Find where the given text appears and provide that cell's center as (x, y) coordinate. 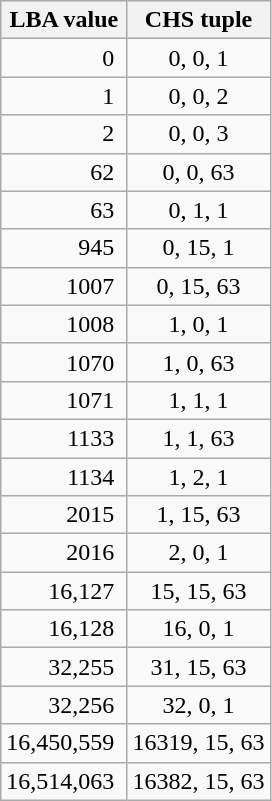
LBA value (64, 20)
1134 (64, 477)
1, 15, 63 (198, 515)
1133 (64, 438)
0, 0, 2 (198, 96)
0, 15, 63 (198, 286)
63 (64, 210)
32,255 (64, 667)
16,514,063 (64, 781)
1 (64, 96)
1070 (64, 362)
2016 (64, 553)
1, 0, 1 (198, 324)
2, 0, 1 (198, 553)
62 (64, 172)
16,128 (64, 629)
0, 0, 1 (198, 58)
2015 (64, 515)
0, 1, 1 (198, 210)
945 (64, 248)
31, 15, 63 (198, 667)
15, 15, 63 (198, 591)
16382, 15, 63 (198, 781)
32,256 (64, 705)
16,450,559 (64, 743)
2 (64, 134)
1, 1, 63 (198, 438)
1071 (64, 400)
1, 1, 1 (198, 400)
16, 0, 1 (198, 629)
1007 (64, 286)
0, 0, 3 (198, 134)
1, 0, 63 (198, 362)
16319, 15, 63 (198, 743)
1, 2, 1 (198, 477)
0 (64, 58)
0, 0, 63 (198, 172)
16,127 (64, 591)
1008 (64, 324)
32, 0, 1 (198, 705)
CHS tuple (198, 20)
0, 15, 1 (198, 248)
